Return (X, Y) of the center of cell containing provided text 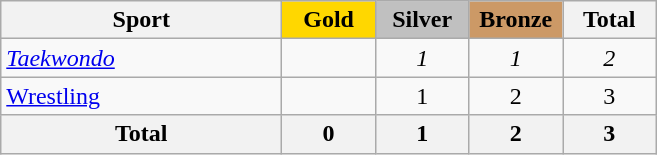
Taekwondo (142, 58)
Gold (329, 20)
0 (329, 134)
Sport (142, 20)
Wrestling (142, 96)
Bronze (516, 20)
Silver (422, 20)
